Return (x, y) of the center of cell containing provided text 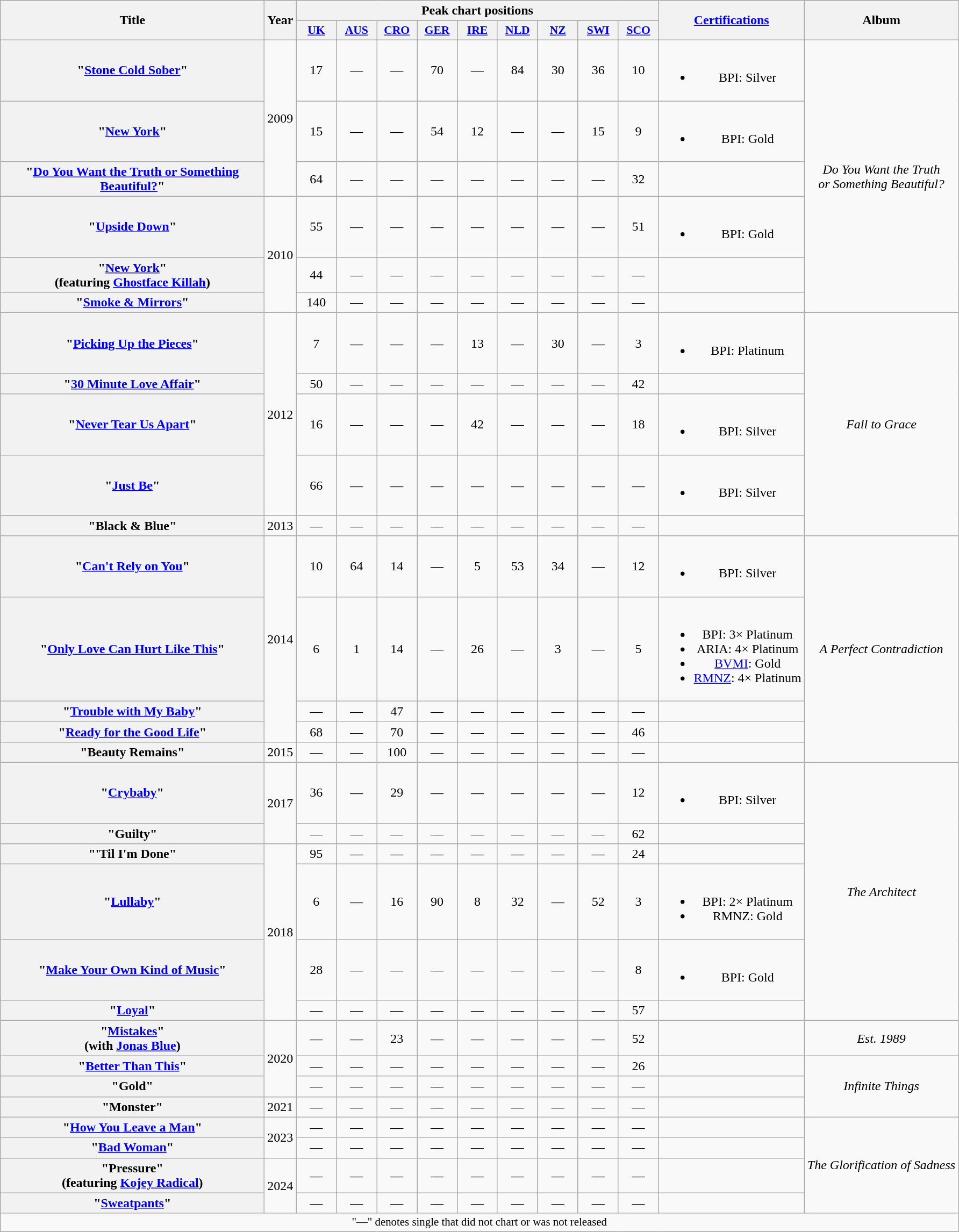
68 (316, 732)
"Guilty" (132, 834)
BPI: 2× PlatinumRMNZ: Gold (731, 902)
Infinite Things (881, 1086)
GER (438, 31)
BPI: Platinum (731, 343)
"—" denotes single that did not chart or was not released (479, 1222)
The Architect (881, 891)
The Glorification of Sadness (881, 1165)
IRE (477, 31)
NZ (558, 31)
"Never Tear Us Apart" (132, 425)
"Crybaby" (132, 792)
"Better Than This" (132, 1066)
"New York"(featuring Ghostface Killah) (132, 275)
2012 (281, 414)
34 (558, 567)
Do You Want the Truth or Something Beautiful? (881, 176)
NLD (517, 31)
"How You Leave a Man" (132, 1127)
Peak chart positions (477, 11)
51 (639, 227)
"Lullaby" (132, 902)
2021 (281, 1107)
"Smoke & Mirrors" (132, 303)
2018 (281, 932)
"Stone Cold Sober" (132, 70)
"Picking Up the Pieces" (132, 343)
Album (881, 20)
23 (397, 1038)
CRO (397, 31)
Title (132, 20)
SWI (598, 31)
Est. 1989 (881, 1038)
84 (517, 70)
9 (639, 131)
UK (316, 31)
7 (316, 343)
140 (316, 303)
"Only Love Can Hurt Like This" (132, 649)
2024 (281, 1186)
"Sweatpants" (132, 1203)
"Monster" (132, 1107)
"Make Your Own Kind of Music" (132, 970)
"30 Minute Love Affair" (132, 384)
2015 (281, 752)
62 (639, 834)
"Trouble with My Baby" (132, 711)
"Mistakes"(with Jonas Blue) (132, 1038)
53 (517, 567)
BPI: 3× PlatinumARIA: 4× PlatinumBVMI: GoldRMNZ: 4× Platinum (731, 649)
2014 (281, 639)
55 (316, 227)
2023 (281, 1137)
28 (316, 970)
2017 (281, 803)
57 (639, 1011)
13 (477, 343)
"Bad Woman" (132, 1148)
54 (438, 131)
47 (397, 711)
44 (316, 275)
46 (639, 732)
90 (438, 902)
100 (397, 752)
Year (281, 20)
66 (316, 485)
2013 (281, 526)
Certifications (731, 20)
24 (639, 854)
2009 (281, 118)
"Just Be" (132, 485)
SCO (639, 31)
Fall to Grace (881, 425)
"New York" (132, 131)
29 (397, 792)
"Can't Rely on You" (132, 567)
17 (316, 70)
95 (316, 854)
AUS (357, 31)
"Do You Want the Truth or Something Beautiful?" (132, 180)
"Black & Blue" (132, 526)
"Pressure"(featuring Kojey Radical) (132, 1175)
"'Til I'm Done" (132, 854)
"Gold" (132, 1086)
A Perfect Contradiction (881, 649)
2020 (281, 1059)
2010 (281, 255)
"Beauty Remains" (132, 752)
"Loyal" (132, 1011)
"Upside Down" (132, 227)
1 (357, 649)
50 (316, 384)
"Ready for the Good Life" (132, 732)
18 (639, 425)
